Output the (x, y) coordinate of the center of the cell containing the given text.  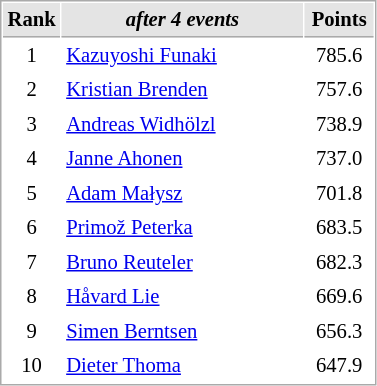
Andreas Widhölzl (183, 124)
8 (32, 296)
Kristian Brenden (183, 90)
Points (340, 20)
656.3 (340, 332)
682.3 (340, 262)
Primož Peterka (183, 228)
Simen Berntsen (183, 332)
Rank (32, 20)
7 (32, 262)
Adam Małysz (183, 194)
Janne Ahonen (183, 158)
669.6 (340, 296)
Dieter Thoma (183, 366)
Bruno Reuteler (183, 262)
2 (32, 90)
Håvard Lie (183, 296)
10 (32, 366)
5 (32, 194)
Kazuyoshi Funaki (183, 56)
757.6 (340, 90)
after 4 events (183, 20)
6 (32, 228)
785.6 (340, 56)
9 (32, 332)
3 (32, 124)
683.5 (340, 228)
1 (32, 56)
737.0 (340, 158)
647.9 (340, 366)
738.9 (340, 124)
4 (32, 158)
701.8 (340, 194)
